Pinpoint the cell where the given text exists, returning its (X, Y) midpoint coordinate. 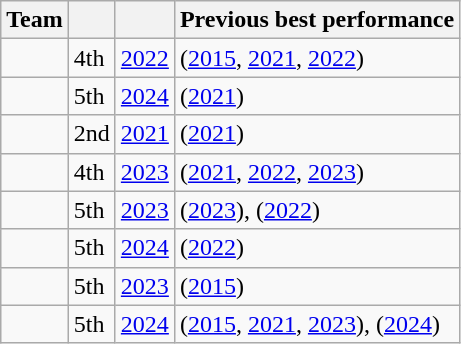
2022 (144, 58)
Previous best performance (316, 20)
(2015, 2021, 2022) (316, 58)
(2015, 2021, 2023), (2024) (316, 324)
2nd (92, 134)
(2023), (2022) (316, 210)
Team (35, 20)
2021 (144, 134)
(2022) (316, 248)
(2015) (316, 286)
(2021, 2022, 2023) (316, 172)
